Return the [x, y] coordinate for the center point of the cell that contains the specified text.  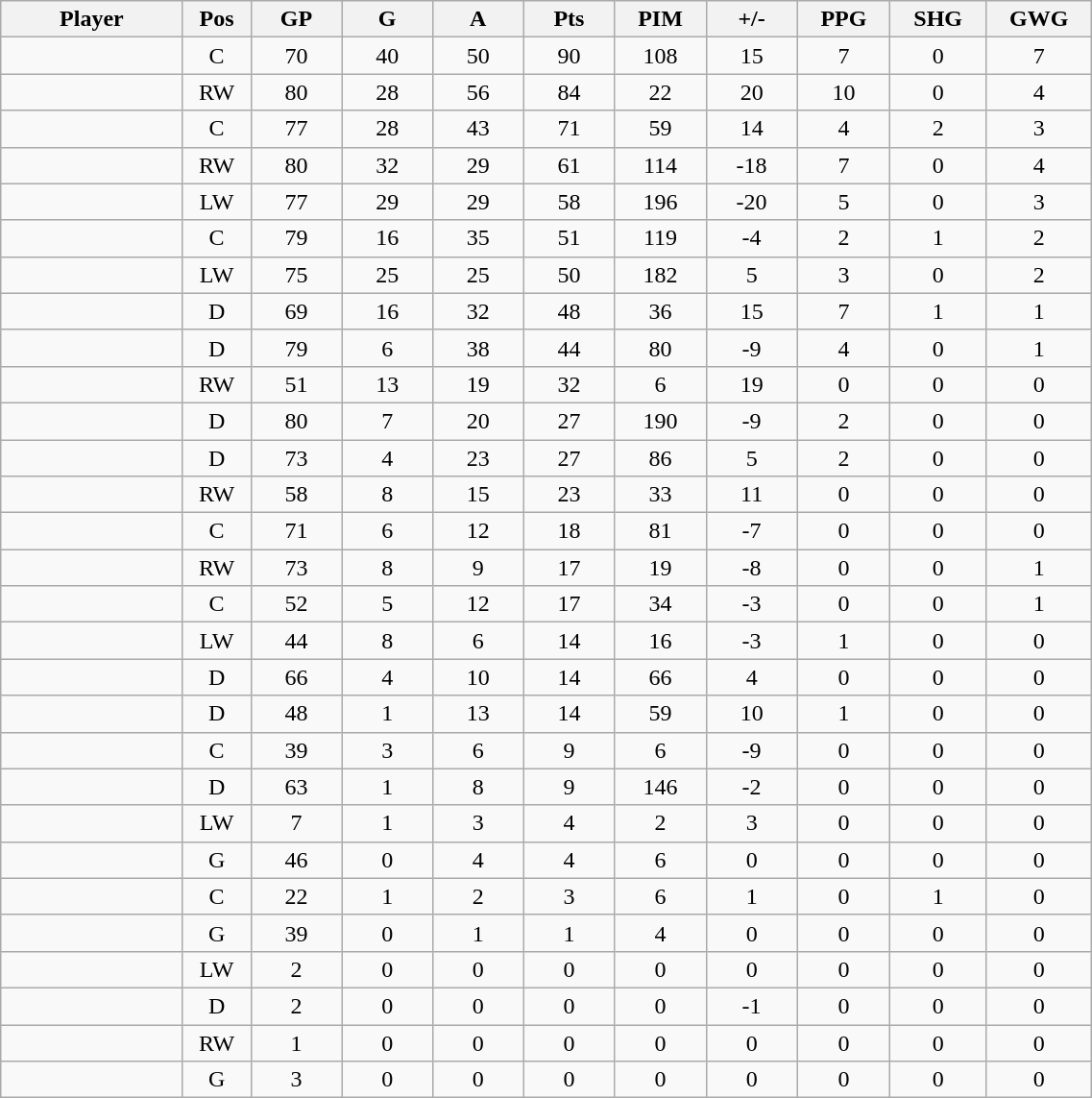
GP [296, 19]
-20 [751, 202]
-4 [751, 238]
61 [569, 165]
SHG [938, 19]
84 [569, 92]
-1 [751, 1006]
+/- [751, 19]
146 [661, 787]
196 [661, 202]
Pts [569, 19]
PPG [843, 19]
38 [478, 348]
11 [751, 495]
75 [296, 275]
33 [661, 495]
-7 [751, 531]
56 [478, 92]
90 [569, 56]
52 [296, 604]
46 [296, 860]
34 [661, 604]
81 [661, 531]
43 [478, 129]
PIM [661, 19]
Player [92, 19]
-2 [751, 787]
182 [661, 275]
63 [296, 787]
Pos [217, 19]
70 [296, 56]
A [478, 19]
190 [661, 421]
40 [388, 56]
86 [661, 458]
108 [661, 56]
35 [478, 238]
-18 [751, 165]
69 [296, 311]
18 [569, 531]
114 [661, 165]
119 [661, 238]
GWG [1038, 19]
-8 [751, 568]
36 [661, 311]
